Scan for the cell matching the given text and deliver its [x, y] coordinate at center. 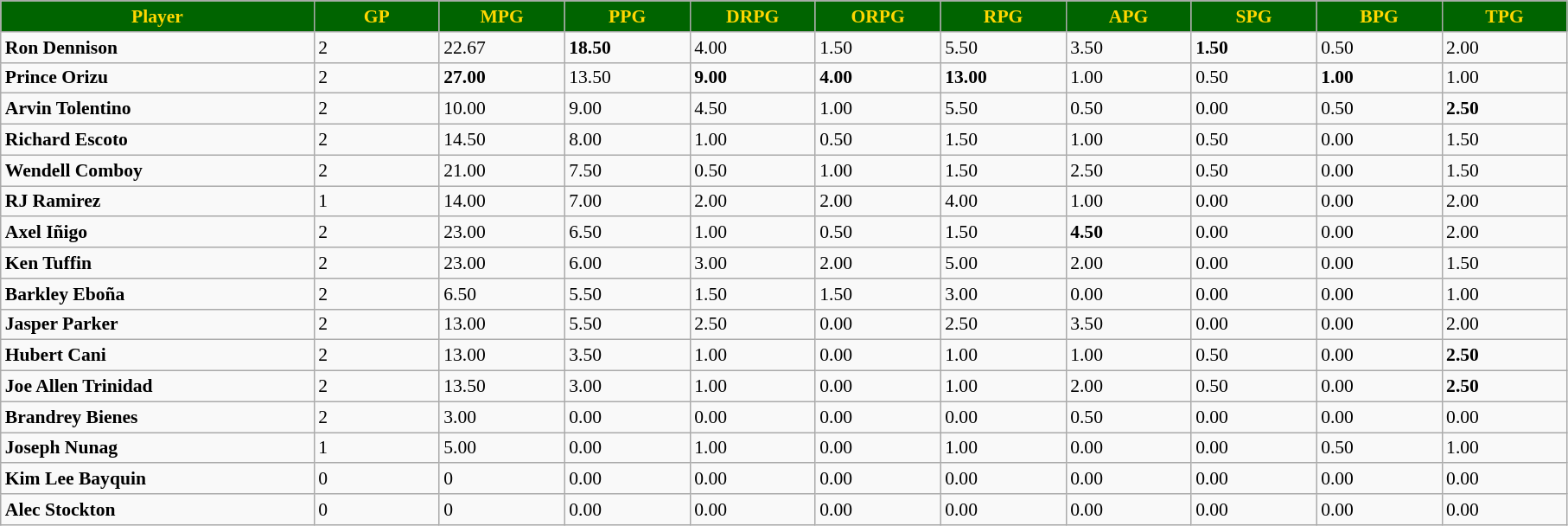
DRPG [752, 16]
Ron Dennison [157, 48]
Player [157, 16]
22.67 [501, 48]
7.00 [628, 202]
7.50 [628, 170]
Alec Stockton [157, 510]
10.00 [501, 109]
18.50 [628, 48]
14.50 [501, 140]
SPG [1253, 16]
Joe Allen Trinidad [157, 387]
GP [377, 16]
RPG [1003, 16]
Joseph Nunag [157, 448]
27.00 [501, 78]
RJ Ramirez [157, 202]
BPG [1380, 16]
APG [1129, 16]
Prince Orizu [157, 78]
Wendell Comboy [157, 170]
PPG [628, 16]
Arvin Tolentino [157, 109]
6.00 [628, 263]
Hubert Cani [157, 356]
Kim Lee Bayquin [157, 479]
14.00 [501, 202]
Jasper Parker [157, 324]
8.00 [628, 140]
TPG [1504, 16]
Axel Iñigo [157, 233]
Richard Escoto [157, 140]
Barkley Eboña [157, 294]
Brandrey Bienes [157, 417]
ORPG [878, 16]
MPG [501, 16]
Ken Tuffin [157, 263]
21.00 [501, 170]
